Provide the [X, Y] coordinate of the cell's center where the given text is located.  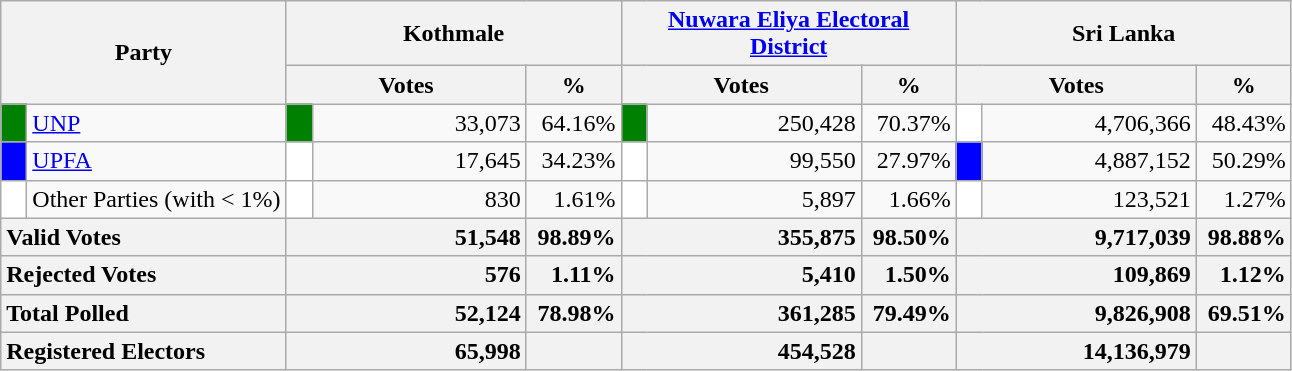
Registered Electors [144, 351]
4,706,366 [1089, 123]
123,521 [1089, 199]
33,073 [419, 123]
UNP [156, 123]
1.12% [1244, 275]
1.61% [574, 199]
Party [144, 52]
4,887,152 [1089, 161]
5,897 [754, 199]
79.49% [908, 313]
1.66% [908, 199]
69.51% [1244, 313]
Other Parties (with < 1%) [156, 199]
Kothmale [454, 34]
70.37% [908, 123]
1.11% [574, 275]
64.16% [574, 123]
UPFA [156, 161]
50.29% [1244, 161]
355,875 [741, 237]
Valid Votes [144, 237]
14,136,979 [1076, 351]
27.97% [908, 161]
1.50% [908, 275]
98.89% [574, 237]
250,428 [754, 123]
17,645 [419, 161]
Sri Lanka [1124, 34]
Total Polled [144, 313]
98.88% [1244, 237]
5,410 [741, 275]
109,869 [1076, 275]
98.50% [908, 237]
1.27% [1244, 199]
9,717,039 [1076, 237]
34.23% [574, 161]
576 [406, 275]
78.98% [574, 313]
99,550 [754, 161]
65,998 [406, 351]
Rejected Votes [144, 275]
Nuwara Eliya Electoral District [788, 34]
51,548 [406, 237]
361,285 [741, 313]
9,826,908 [1076, 313]
830 [419, 199]
48.43% [1244, 123]
454,528 [741, 351]
52,124 [406, 313]
